Pinpoint the cell where the given text exists, returning its [x, y] midpoint coordinate. 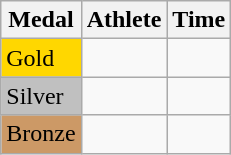
Medal [41, 20]
Silver [41, 96]
Athlete [124, 20]
Time [199, 20]
Bronze [41, 134]
Gold [41, 58]
